From the cell containing the given text, extract its center point as (X, Y) coordinate. 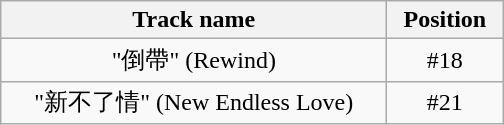
"倒帶" (Rewind) (194, 60)
#21 (445, 102)
#18 (445, 60)
Position (445, 20)
"新不了情" (New Endless Love) (194, 102)
Track name (194, 20)
